Scan for the cell matching the given text and deliver its (x, y) coordinate at center. 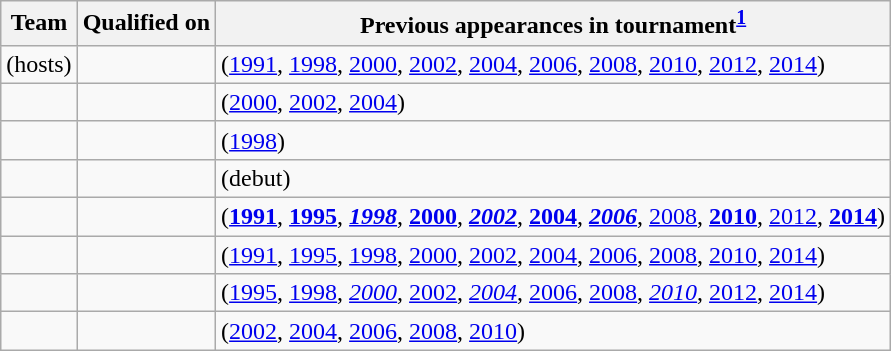
(1991, 1995, 1998, 2000, 2002, 2004, 2006, 2008, 2010, 2012, 2014) (554, 217)
(1995, 1998, 2000, 2002, 2004, 2006, 2008, 2010, 2012, 2014) (554, 293)
(hosts) (39, 64)
(1991, 1998, 2000, 2002, 2004, 2006, 2008, 2010, 2012, 2014) (554, 64)
(debut) (554, 178)
(1998) (554, 140)
Previous appearances in tournament1 (554, 24)
(2000, 2002, 2004) (554, 102)
(2002, 2004, 2006, 2008, 2010) (554, 331)
Qualified on (146, 24)
(1991, 1995, 1998, 2000, 2002, 2004, 2006, 2008, 2010, 2014) (554, 255)
Team (39, 24)
